Determine the (X, Y) coordinate at the center of the cell enclosing the given text.  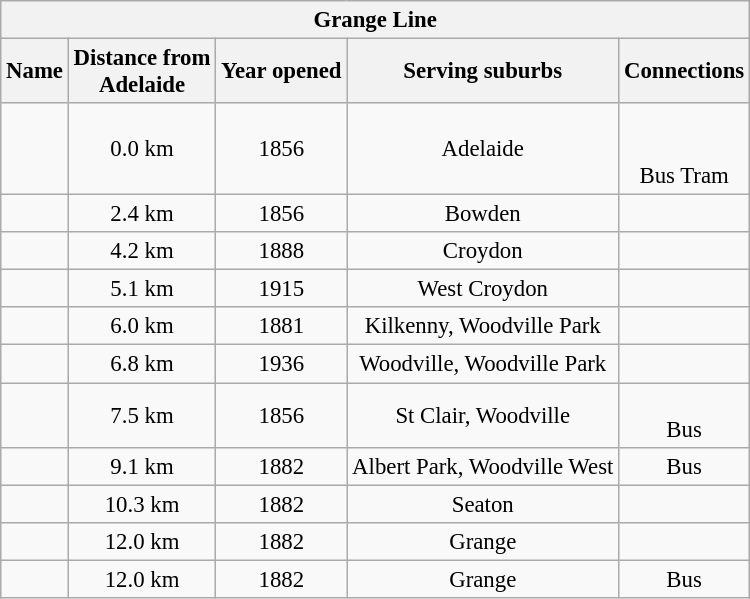
2.4 km (142, 214)
Kilkenny, Woodville Park (483, 327)
Croydon (483, 251)
Albert Park, Woodville West (483, 466)
0.0 km (142, 149)
1881 (282, 327)
Seaton (483, 504)
5.1 km (142, 289)
1915 (282, 289)
9.1 km (142, 466)
1936 (282, 364)
Bus Tram (684, 149)
Name (35, 72)
Adelaide (483, 149)
St Clair, Woodville (483, 416)
West Croydon (483, 289)
1888 (282, 251)
Woodville, Woodville Park (483, 364)
Serving suburbs (483, 72)
Distance fromAdelaide (142, 72)
Connections (684, 72)
Year opened (282, 72)
4.2 km (142, 251)
Bowden (483, 214)
6.0 km (142, 327)
6.8 km (142, 364)
Grange Line (376, 20)
7.5 km (142, 416)
10.3 km (142, 504)
